Return (X, Y) of the center of cell containing provided text 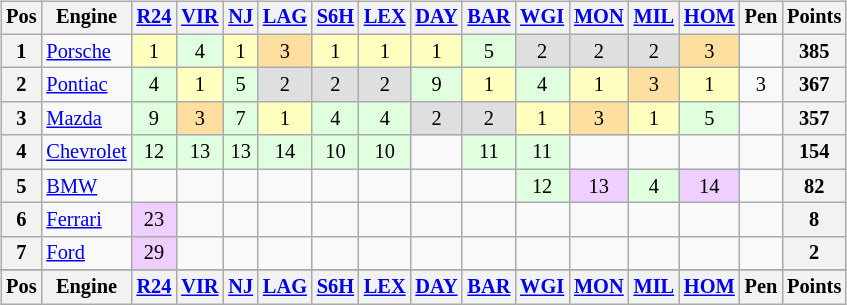
385 (814, 51)
Ford (86, 253)
29 (154, 253)
8 (814, 220)
23 (154, 220)
367 (814, 85)
6 (21, 220)
Mazda (86, 119)
357 (814, 119)
Ferrari (86, 220)
154 (814, 152)
82 (814, 186)
Pontiac (86, 85)
BMW (86, 186)
Chevrolet (86, 152)
Porsche (86, 51)
